Search for the cell housing the specified text and yield its (X, Y) center coordinate. 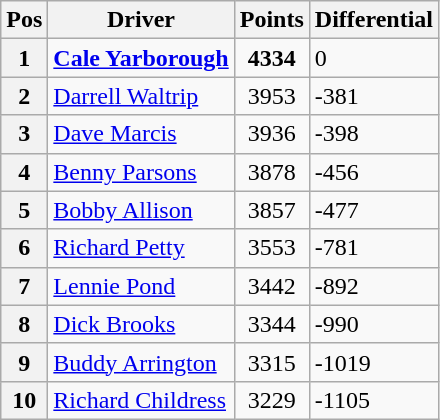
3936 (272, 134)
3442 (272, 286)
0 (374, 58)
-477 (374, 210)
-781 (374, 248)
8 (24, 324)
9 (24, 362)
Bobby Allison (141, 210)
Benny Parsons (141, 172)
3878 (272, 172)
3344 (272, 324)
-381 (374, 96)
Dave Marcis (141, 134)
-398 (374, 134)
3229 (272, 400)
Points (272, 20)
3953 (272, 96)
Buddy Arrington (141, 362)
-990 (374, 324)
4334 (272, 58)
Differential (374, 20)
-1019 (374, 362)
Dick Brooks (141, 324)
-892 (374, 286)
Cale Yarborough (141, 58)
5 (24, 210)
2 (24, 96)
4 (24, 172)
Darrell Waltrip (141, 96)
Richard Childress (141, 400)
1 (24, 58)
3315 (272, 362)
3553 (272, 248)
Pos (24, 20)
7 (24, 286)
Driver (141, 20)
3 (24, 134)
3857 (272, 210)
10 (24, 400)
-1105 (374, 400)
6 (24, 248)
Lennie Pond (141, 286)
Richard Petty (141, 248)
-456 (374, 172)
